Identify which cell holds the provided text, then report its (X, Y) central coordinate. 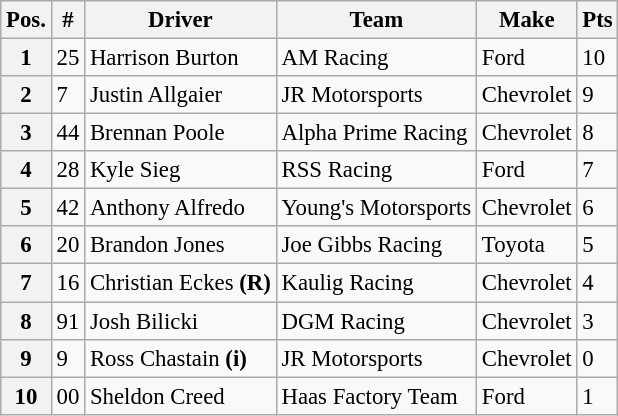
91 (68, 321)
Make (527, 20)
Pts (598, 20)
Brandon Jones (181, 245)
Alpha Prime Racing (376, 133)
44 (68, 133)
Justin Allgaier (181, 95)
Team (376, 20)
Young's Motorsports (376, 208)
Anthony Alfredo (181, 208)
25 (68, 58)
Pos. (26, 20)
Haas Factory Team (376, 396)
RSS Racing (376, 170)
Ross Chastain (i) (181, 358)
28 (68, 170)
Harrison Burton (181, 58)
Brennan Poole (181, 133)
Kyle Sieg (181, 170)
DGM Racing (376, 321)
Kaulig Racing (376, 283)
Joe Gibbs Racing (376, 245)
16 (68, 283)
AM Racing (376, 58)
Josh Bilicki (181, 321)
0 (598, 358)
Sheldon Creed (181, 396)
42 (68, 208)
2 (26, 95)
Christian Eckes (R) (181, 283)
Driver (181, 20)
Toyota (527, 245)
00 (68, 396)
# (68, 20)
20 (68, 245)
